Output the (x, y) coordinate of the center of the cell containing the given text.  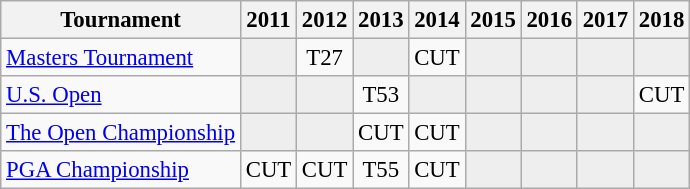
Masters Tournament (121, 58)
T53 (381, 95)
PGA Championship (121, 170)
Tournament (121, 20)
2018 (661, 20)
The Open Championship (121, 133)
T27 (325, 58)
T55 (381, 170)
2012 (325, 20)
U.S. Open (121, 95)
2014 (437, 20)
2017 (605, 20)
2016 (549, 20)
2015 (493, 20)
2013 (381, 20)
2011 (268, 20)
